Scan for the cell matching the given text and deliver its [x, y] coordinate at center. 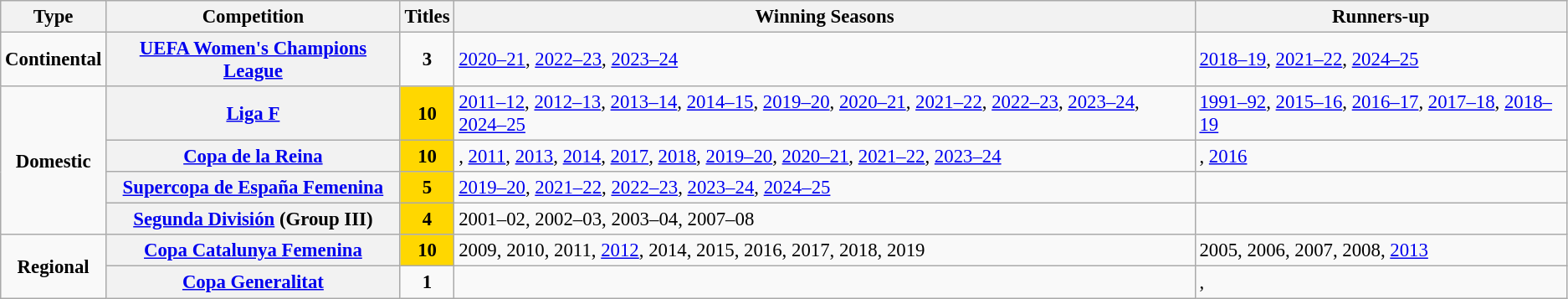
2005, 2006, 2007, 2008, 2013 [1381, 250]
2019–20, 2021–22, 2022–23, 2023–24, 2024–25 [825, 188]
1 [427, 282]
Copa de la Reina [254, 157]
2011–12, 2012–13, 2013–14, 2014–15, 2019–20, 2020–21, 2021–22, 2022–23, 2023–24, 2024–25 [825, 114]
4 [427, 219]
1991–92, 2015–16, 2016–17, 2017–18, 2018–19 [1381, 114]
2009, 2010, 2011, 2012, 2014, 2015, 2016, 2017, 2018, 2019 [825, 250]
Copa Generalitat [254, 282]
2018–19, 2021–22, 2024–25 [1381, 60]
, 2011, 2013, 2014, 2017, 2018, 2019–20, 2020–21, 2021–22, 2023–24 [825, 157]
, [1381, 282]
3 [427, 60]
UEFA Women's Champions League [254, 60]
Liga F [254, 114]
Domestic [54, 161]
, 2016 [1381, 157]
Regional [54, 266]
Continental [54, 60]
Winning Seasons [825, 17]
Supercopa de España Femenina [254, 188]
Type [54, 17]
2020–21, 2022–23, 2023–24 [825, 60]
Copa Catalunya Femenina [254, 250]
2001–02, 2002–03, 2003–04, 2007–08 [825, 219]
5 [427, 188]
Segunda División (Group III) [254, 219]
Runners-up [1381, 17]
Competition [254, 17]
Titles [427, 17]
